Provide the (x, y) coordinate of the cell's center where the given text is located.  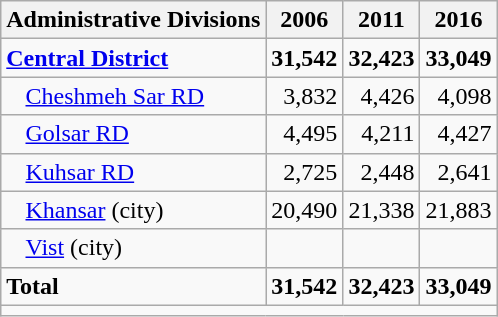
2011 (382, 20)
3,832 (304, 96)
Khansar (city) (134, 210)
4,495 (304, 134)
21,338 (382, 210)
4,427 (458, 134)
4,098 (458, 96)
4,211 (382, 134)
2,448 (382, 172)
Total (134, 286)
21,883 (458, 210)
Vist (city) (134, 248)
Golsar RD (134, 134)
Administrative Divisions (134, 20)
Kuhsar RD (134, 172)
Cheshmeh Sar RD (134, 96)
2006 (304, 20)
4,426 (382, 96)
Central District (134, 58)
20,490 (304, 210)
2,725 (304, 172)
2016 (458, 20)
2,641 (458, 172)
